Scan for the cell matching the given text and deliver its (x, y) coordinate at center. 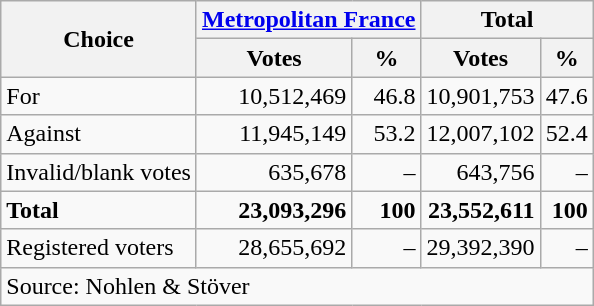
635,678 (274, 172)
10,512,469 (274, 96)
28,655,692 (274, 248)
Source: Nohlen & Stöver (297, 286)
23,552,611 (480, 210)
Registered voters (99, 248)
Metropolitan France (308, 20)
46.8 (386, 96)
12,007,102 (480, 134)
Choice (99, 39)
11,945,149 (274, 134)
Against (99, 134)
23,093,296 (274, 210)
52.4 (566, 134)
For (99, 96)
643,756 (480, 172)
47.6 (566, 96)
Invalid/blank votes (99, 172)
10,901,753 (480, 96)
29,392,390 (480, 248)
53.2 (386, 134)
